Output the [X, Y] coordinate of the center of the cell containing the given text.  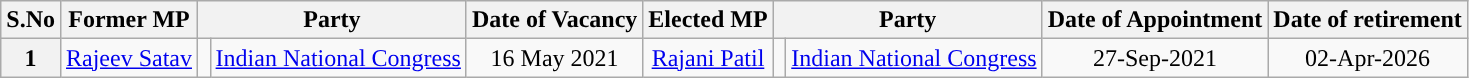
S.No [31, 20]
1 [31, 58]
Rajani Patil [708, 58]
27-Sep-2021 [1155, 58]
Former MP [128, 20]
Date of Vacancy [554, 20]
Date of retirement [1368, 20]
16 May 2021 [554, 58]
02-Apr-2026 [1368, 58]
Elected MP [708, 20]
Rajeev Satav [128, 58]
Date of Appointment [1155, 20]
